Determine the (x, y) coordinate at the center of the cell enclosing the given text.  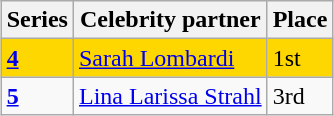
Lina Larissa Strahl (170, 96)
Sarah Lombardi (170, 58)
1st (300, 58)
5 (37, 96)
Series (37, 20)
4 (37, 58)
Celebrity partner (170, 20)
Place (300, 20)
3rd (300, 96)
